Scan for the cell matching the given text and deliver its [X, Y] coordinate at center. 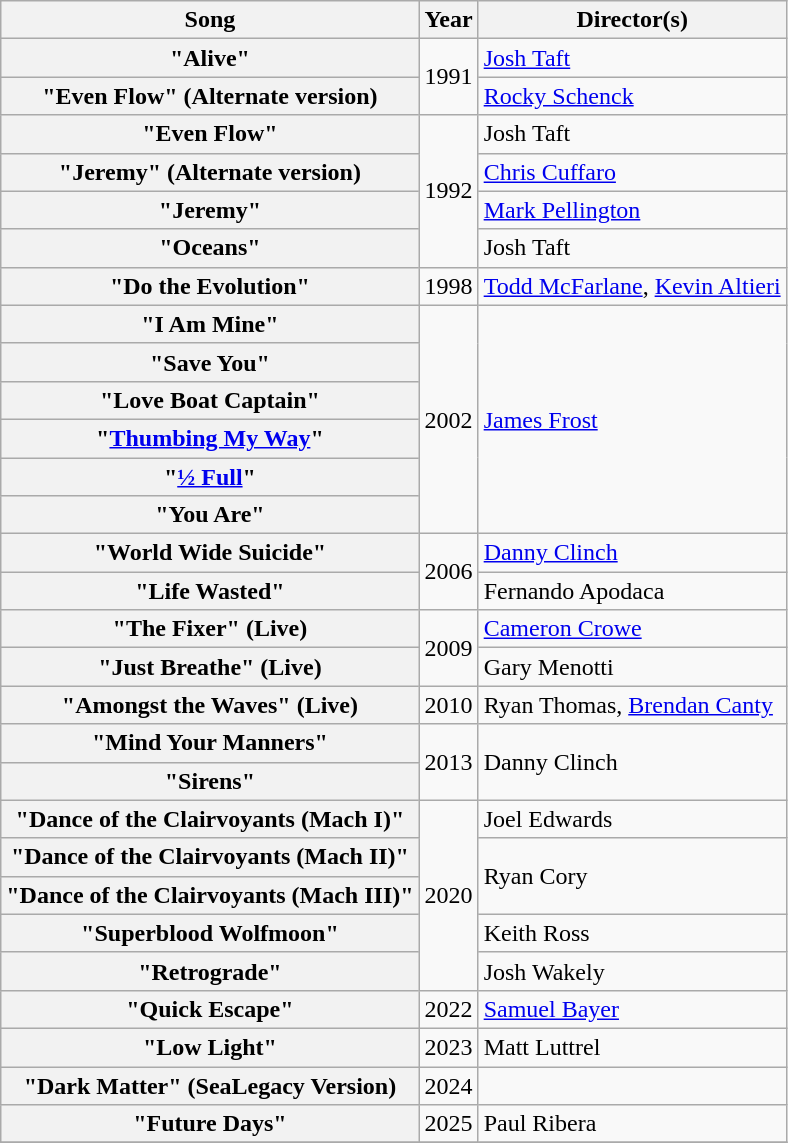
Todd McFarlane, Kevin Altieri [632, 286]
2024 [448, 1085]
"Dance of the Clairvoyants (Mach III)" [210, 895]
Rocky Schenck [632, 96]
2009 [448, 648]
"Thumbing My Way" [210, 438]
Ryan Cory [632, 876]
"Dance of the Clairvoyants (Mach II)" [210, 857]
"World Wide Suicide" [210, 553]
"The Fixer" (Live) [210, 629]
Cameron Crowe [632, 629]
"Jeremy" [210, 210]
Ryan Thomas, Brendan Canty [632, 705]
"Dark Matter" (SeaLegacy Version) [210, 1085]
Samuel Bayer [632, 1009]
"Even Flow" [210, 134]
"Low Light" [210, 1047]
Gary Menotti [632, 667]
"Mind Your Manners" [210, 743]
Matt Luttrel [632, 1047]
Song [210, 20]
2010 [448, 705]
Fernando Apodaca [632, 591]
James Frost [632, 419]
Year [448, 20]
2006 [448, 572]
"Superblood Wolfmoon" [210, 933]
"Alive" [210, 58]
"Jeremy" (Alternate version) [210, 172]
Paul Ribera [632, 1124]
"½ Full" [210, 477]
"Sirens" [210, 781]
"Oceans" [210, 248]
"Amongst the Waves" (Live) [210, 705]
Director(s) [632, 20]
1992 [448, 191]
Keith Ross [632, 933]
2022 [448, 1009]
"Quick Escape" [210, 1009]
"Retrograde" [210, 971]
"You Are" [210, 515]
Mark Pellington [632, 210]
Joel Edwards [632, 819]
2020 [448, 895]
Chris Cuffaro [632, 172]
2013 [448, 762]
2025 [448, 1124]
1998 [448, 286]
2023 [448, 1047]
"Dance of the Clairvoyants (Mach I)" [210, 819]
"Life Wasted" [210, 591]
"Do the Evolution" [210, 286]
"Just Breathe" (Live) [210, 667]
"Love Boat Captain" [210, 400]
"Save You" [210, 362]
2002 [448, 419]
"Future Days" [210, 1124]
Josh Wakely [632, 971]
"Even Flow" (Alternate version) [210, 96]
1991 [448, 77]
"I Am Mine" [210, 324]
